From the cell containing the given text, extract its center point as (x, y) coordinate. 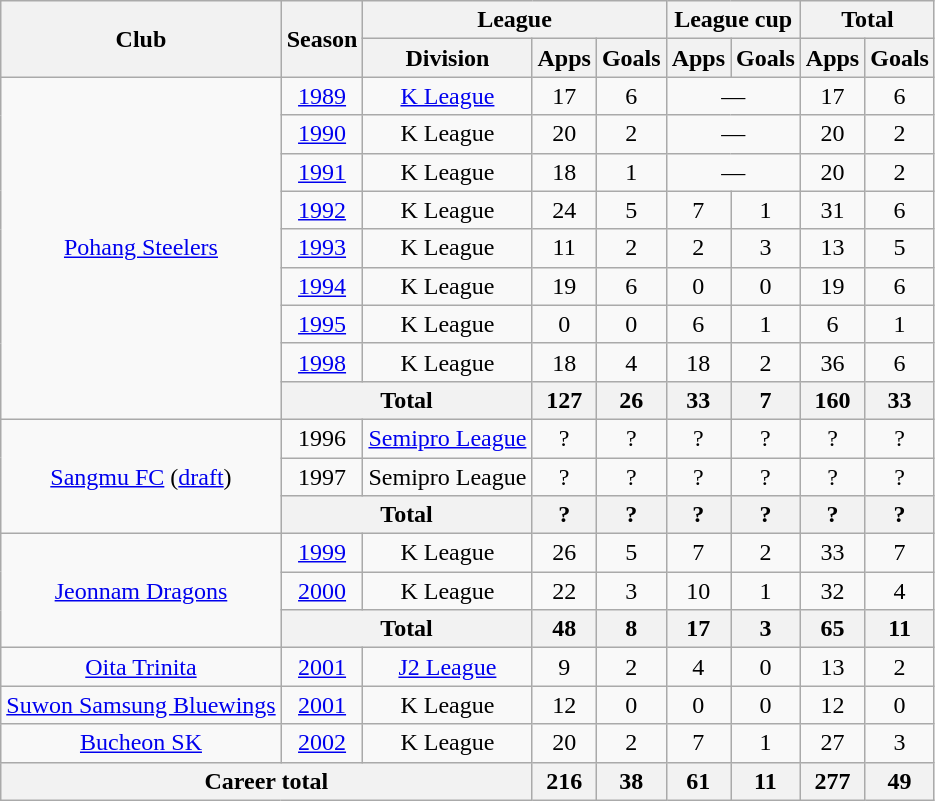
10 (698, 591)
Sangmu FC (draft) (141, 476)
Career total (266, 781)
J2 League (448, 667)
49 (900, 781)
8 (631, 629)
22 (564, 591)
Oita Trinita (141, 667)
216 (564, 781)
61 (698, 781)
160 (832, 400)
1994 (322, 286)
Club (141, 39)
27 (832, 743)
31 (832, 210)
9 (564, 667)
Jeonnam Dragons (141, 591)
65 (832, 629)
2002 (322, 743)
1993 (322, 248)
36 (832, 362)
1999 (322, 553)
277 (832, 781)
Bucheon SK (141, 743)
Season (322, 39)
1996 (322, 438)
1990 (322, 134)
2000 (322, 591)
48 (564, 629)
38 (631, 781)
24 (564, 210)
1989 (322, 96)
127 (564, 400)
1995 (322, 324)
1991 (322, 172)
Suwon Samsung Bluewings (141, 705)
32 (832, 591)
1998 (322, 362)
League (514, 20)
1992 (322, 210)
Division (448, 58)
1997 (322, 477)
Pohang Steelers (141, 248)
League cup (733, 20)
